Identify which cell holds the provided text, then report its [X, Y] central coordinate. 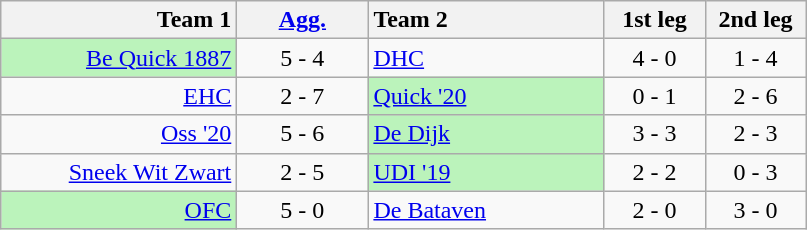
Agg. [302, 20]
Sneek Wit Zwart [119, 172]
Quick '20 [486, 96]
5 - 0 [302, 210]
2 - 5 [302, 172]
2 - 7 [302, 96]
2 - 3 [756, 134]
OFC [119, 210]
2 - 0 [654, 210]
DHC [486, 58]
De Bataven [486, 210]
3 - 0 [756, 210]
De Dijk [486, 134]
2nd leg [756, 20]
3 - 3 [654, 134]
2 - 2 [654, 172]
Oss '20 [119, 134]
Team 2 [486, 20]
0 - 1 [654, 96]
Team 1 [119, 20]
5 - 6 [302, 134]
4 - 0 [654, 58]
Be Quick 1887 [119, 58]
2 - 6 [756, 96]
5 - 4 [302, 58]
1st leg [654, 20]
1 - 4 [756, 58]
EHC [119, 96]
0 - 3 [756, 172]
UDI '19 [486, 172]
